Return the [X, Y] coordinate for the center point of the cell that contains the specified text.  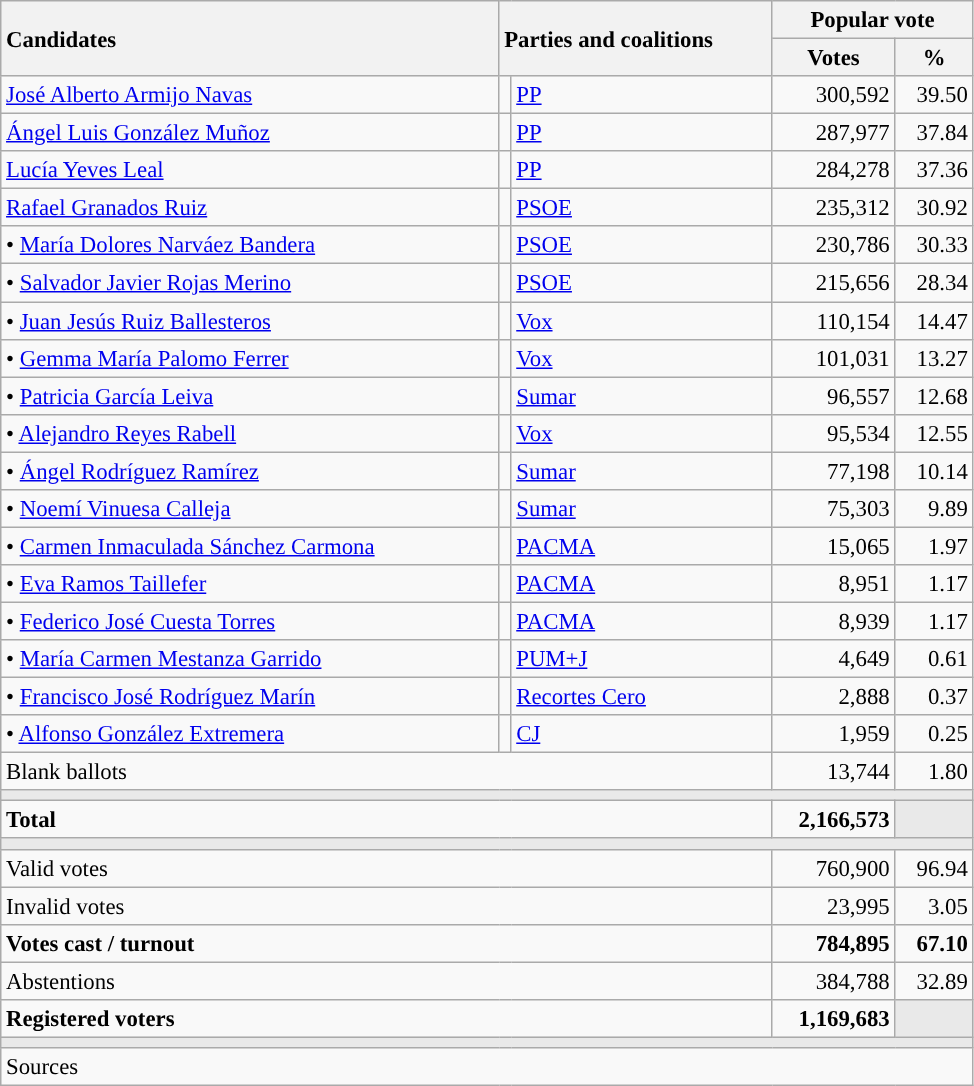
37.84 [934, 133]
Rafael Granados Ruiz [250, 208]
32.89 [934, 981]
Lucía Yeves Leal [250, 170]
• Salvador Javier Rojas Merino [250, 283]
235,312 [834, 208]
Blank ballots [386, 772]
300,592 [834, 95]
96.94 [934, 868]
10.14 [934, 471]
Recortes Cero [642, 697]
0.37 [934, 697]
• Alejandro Reyes Rabell [250, 433]
Votes [834, 58]
CJ [642, 734]
12.68 [934, 396]
9.89 [934, 509]
Total [386, 820]
• María Dolores Narváez Bandera [250, 245]
15,065 [834, 546]
75,303 [834, 509]
0.25 [934, 734]
1,169,683 [834, 1019]
• Noemí Vinuesa Calleja [250, 509]
77,198 [834, 471]
1.80 [934, 772]
95,534 [834, 433]
28.34 [934, 283]
23,995 [834, 906]
30.92 [934, 208]
Popular vote [872, 20]
Registered voters [386, 1019]
Parties and coalitions [636, 38]
4,649 [834, 659]
101,031 [834, 358]
1,959 [834, 734]
Invalid votes [386, 906]
• Juan Jesús Ruiz Ballesteros [250, 321]
• Eva Ramos Taillefer [250, 584]
3.05 [934, 906]
39.50 [934, 95]
José Alberto Armijo Navas [250, 95]
230,786 [834, 245]
Abstentions [386, 981]
760,900 [834, 868]
215,656 [834, 283]
384,788 [834, 981]
110,154 [834, 321]
784,895 [834, 943]
• Gemma María Palomo Ferrer [250, 358]
12.55 [934, 433]
• Patricia García Leiva [250, 396]
8,939 [834, 621]
287,977 [834, 133]
284,278 [834, 170]
PUM+J [642, 659]
14.47 [934, 321]
Candidates [250, 38]
37.36 [934, 170]
0.61 [934, 659]
67.10 [934, 943]
13.27 [934, 358]
% [934, 58]
Ángel Luis González Muñoz [250, 133]
13,744 [834, 772]
• María Carmen Mestanza Garrido [250, 659]
8,951 [834, 584]
• Ángel Rodríguez Ramírez [250, 471]
96,557 [834, 396]
• Alfonso González Extremera [250, 734]
Valid votes [386, 868]
Votes cast / turnout [386, 943]
1.97 [934, 546]
30.33 [934, 245]
• Francisco José Rodríguez Marín [250, 697]
2,888 [834, 697]
• Federico José Cuesta Torres [250, 621]
Sources [487, 1067]
• Carmen Inmaculada Sánchez Carmona [250, 546]
2,166,573 [834, 820]
